Identify which cell holds the provided text, then report its (x, y) central coordinate. 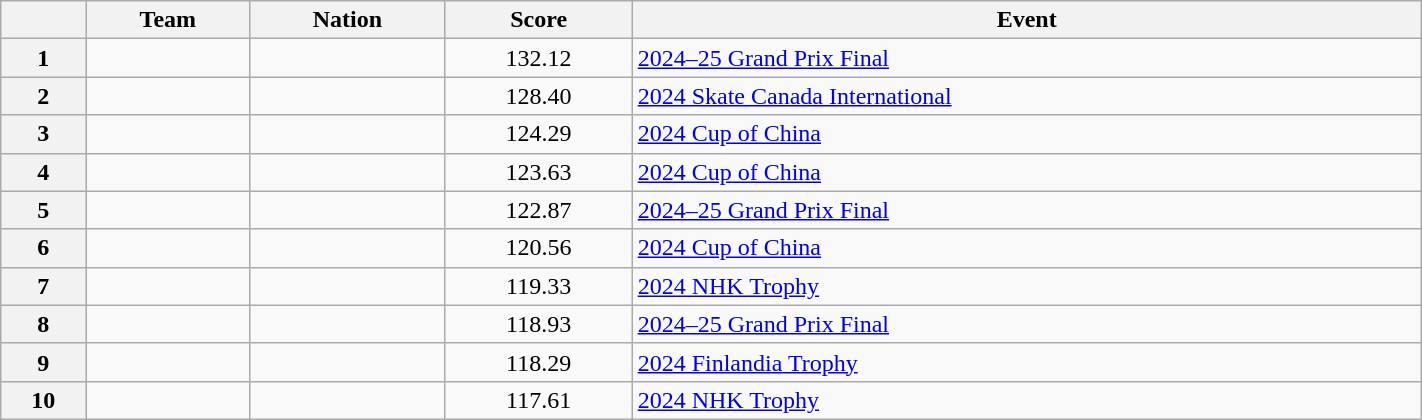
132.12 (538, 58)
8 (44, 324)
118.93 (538, 324)
117.61 (538, 400)
6 (44, 248)
122.87 (538, 210)
Score (538, 20)
2 (44, 96)
Event (1026, 20)
128.40 (538, 96)
Team (168, 20)
9 (44, 362)
Nation (348, 20)
7 (44, 286)
120.56 (538, 248)
4 (44, 172)
123.63 (538, 172)
1 (44, 58)
3 (44, 134)
10 (44, 400)
2024 Skate Canada International (1026, 96)
124.29 (538, 134)
2024 Finlandia Trophy (1026, 362)
5 (44, 210)
119.33 (538, 286)
118.29 (538, 362)
